Return (x, y) of the center of cell containing provided text 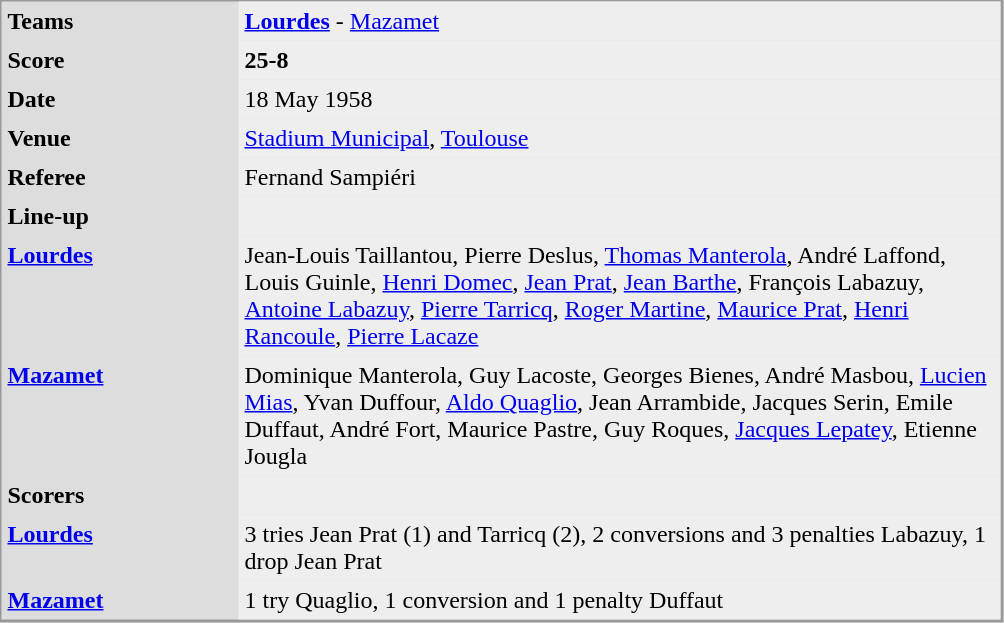
Referee (120, 178)
18 May 1958 (619, 100)
Teams (120, 22)
Scorers (120, 496)
Score (120, 60)
Stadium Municipal, Toulouse (619, 138)
Fernand Sampiéri (619, 178)
Venue (120, 138)
1 try Quaglio, 1 conversion and 1 penalty Duffaut (619, 600)
Date (120, 100)
Lourdes - Mazamet (619, 22)
3 tries Jean Prat (1) and Tarricq (2), 2 conversions and 3 penalties Labazuy, 1 drop Jean Prat (619, 547)
25-8 (619, 60)
Line-up (120, 216)
